Search for the cell housing the specified text and yield its [X, Y] center coordinate. 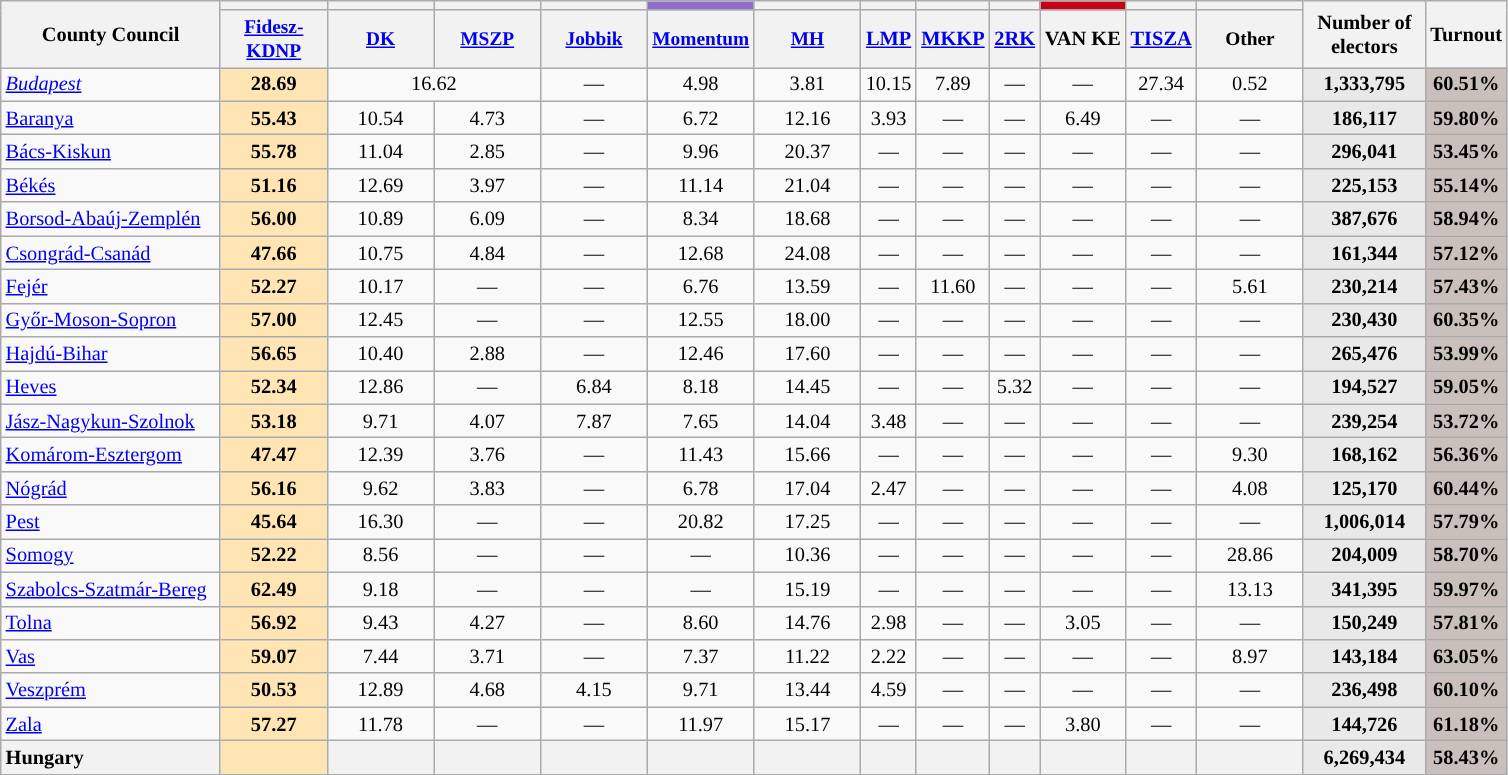
Budapest [111, 84]
Jobbik [594, 38]
60.10% [1466, 690]
57.00 [274, 320]
16.30 [380, 522]
59.05% [1466, 387]
6.76 [700, 286]
10.15 [889, 84]
LMP [889, 38]
15.19 [808, 589]
11.14 [700, 185]
17.60 [808, 353]
45.64 [274, 522]
8.56 [380, 555]
55.78 [274, 152]
Fejér [111, 286]
8.97 [1250, 656]
4.68 [488, 690]
Komárom-Esztergom [111, 454]
14.76 [808, 623]
4.07 [488, 421]
61.18% [1466, 724]
4.73 [488, 118]
20.82 [700, 522]
63.05% [1466, 656]
10.75 [380, 253]
Zala [111, 724]
58.43% [1466, 757]
16.62 [434, 84]
Szabolcs-Szatmár-Bereg [111, 589]
4.15 [594, 690]
56.36% [1466, 454]
24.08 [808, 253]
10.40 [380, 353]
TISZA [1162, 38]
60.35% [1466, 320]
58.94% [1466, 219]
125,170 [1364, 488]
144,726 [1364, 724]
2.88 [488, 353]
12.69 [380, 185]
Nógrád [111, 488]
59.07 [274, 656]
3.76 [488, 454]
53.18 [274, 421]
3.48 [889, 421]
10.89 [380, 219]
17.25 [808, 522]
12.89 [380, 690]
3.71 [488, 656]
56.16 [274, 488]
6.84 [594, 387]
1,006,014 [1364, 522]
13.59 [808, 286]
14.04 [808, 421]
28.69 [274, 84]
5.61 [1250, 286]
161,344 [1364, 253]
6.49 [1083, 118]
236,498 [1364, 690]
143,184 [1364, 656]
296,041 [1364, 152]
5.32 [1014, 387]
59.97% [1466, 589]
8.34 [700, 219]
59.80% [1466, 118]
17.04 [808, 488]
Fidesz-KDNP [274, 38]
2.47 [889, 488]
18.68 [808, 219]
56.00 [274, 219]
52.34 [274, 387]
3.97 [488, 185]
239,254 [1364, 421]
Bács-Kiskun [111, 152]
MSZP [488, 38]
Other [1250, 38]
57.81% [1466, 623]
57.43% [1466, 286]
10.54 [380, 118]
50.53 [274, 690]
168,162 [1364, 454]
DK [380, 38]
8.18 [700, 387]
MKKP [952, 38]
194,527 [1364, 387]
Tolna [111, 623]
7.87 [594, 421]
186,117 [1364, 118]
2RK [1014, 38]
4.08 [1250, 488]
47.47 [274, 454]
3.81 [808, 84]
12.55 [700, 320]
Heves [111, 387]
11.22 [808, 656]
56.92 [274, 623]
18.00 [808, 320]
60.44% [1466, 488]
4.84 [488, 253]
9.43 [380, 623]
Veszprém [111, 690]
265,476 [1364, 353]
Csongrád-Csanád [111, 253]
21.04 [808, 185]
Békés [111, 185]
53.72% [1466, 421]
9.96 [700, 152]
12.39 [380, 454]
12.16 [808, 118]
4.27 [488, 623]
150,249 [1364, 623]
11.43 [700, 454]
Number of electors [1364, 34]
52.27 [274, 286]
County Council [111, 34]
12.68 [700, 253]
7.37 [700, 656]
10.36 [808, 555]
Momentum [700, 38]
12.46 [700, 353]
15.17 [808, 724]
7.44 [380, 656]
57.12% [1466, 253]
14.45 [808, 387]
8.60 [700, 623]
51.16 [274, 185]
56.65 [274, 353]
2.98 [889, 623]
11.97 [700, 724]
Jász-Nagykun-Szolnok [111, 421]
57.79% [1466, 522]
3.80 [1083, 724]
Hajdú-Bihar [111, 353]
Somogy [111, 555]
Borsod-Abaúj-Zemplén [111, 219]
20.37 [808, 152]
53.99% [1466, 353]
3.83 [488, 488]
27.34 [1162, 84]
13.44 [808, 690]
VAN KE [1083, 38]
11.04 [380, 152]
62.49 [274, 589]
4.59 [889, 690]
MH [808, 38]
28.86 [1250, 555]
9.30 [1250, 454]
52.22 [274, 555]
4.98 [700, 84]
15.66 [808, 454]
12.45 [380, 320]
3.93 [889, 118]
0.52 [1250, 84]
11.60 [952, 286]
9.62 [380, 488]
55.43 [274, 118]
Baranya [111, 118]
6.78 [700, 488]
Pest [111, 522]
10.17 [380, 286]
225,153 [1364, 185]
53.45% [1466, 152]
341,395 [1364, 589]
13.13 [1250, 589]
2.85 [488, 152]
55.14% [1466, 185]
47.66 [274, 253]
12.86 [380, 387]
6.72 [700, 118]
Győr-Moson-Sopron [111, 320]
9.18 [380, 589]
204,009 [1364, 555]
Hungary [111, 757]
60.51% [1466, 84]
58.70% [1466, 555]
1,333,795 [1364, 84]
Turnout [1466, 34]
3.05 [1083, 623]
387,676 [1364, 219]
57.27 [274, 724]
2.22 [889, 656]
7.89 [952, 84]
230,430 [1364, 320]
11.78 [380, 724]
6.09 [488, 219]
230,214 [1364, 286]
7.65 [700, 421]
6,269,434 [1364, 757]
Vas [111, 656]
